Return the [x, y] coordinate for the center point of the cell that contains the specified text.  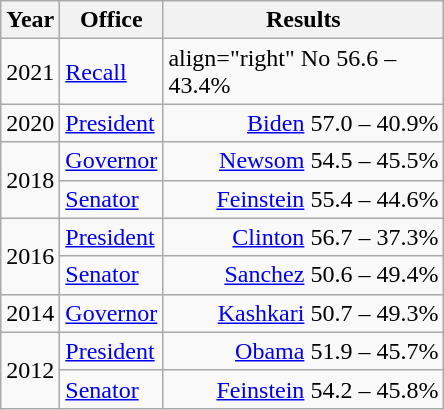
2014 [30, 313]
align="right" No 56.6 – 43.4% [304, 72]
Year [30, 20]
Kashkari 50.7 – 49.3% [304, 313]
Obama 51.9 – 45.7% [304, 351]
2018 [30, 180]
Biden 57.0 – 40.9% [304, 123]
2020 [30, 123]
Clinton 56.7 – 37.3% [304, 237]
Results [304, 20]
Recall [112, 72]
Newsom 54.5 – 45.5% [304, 161]
Sanchez 50.6 – 49.4% [304, 275]
Feinstein 55.4 – 44.6% [304, 199]
Feinstein 54.2 – 45.8% [304, 389]
Office [112, 20]
2021 [30, 72]
2016 [30, 256]
2012 [30, 370]
